Provide the (x, y) coordinate of the cell's center where the given text is located.  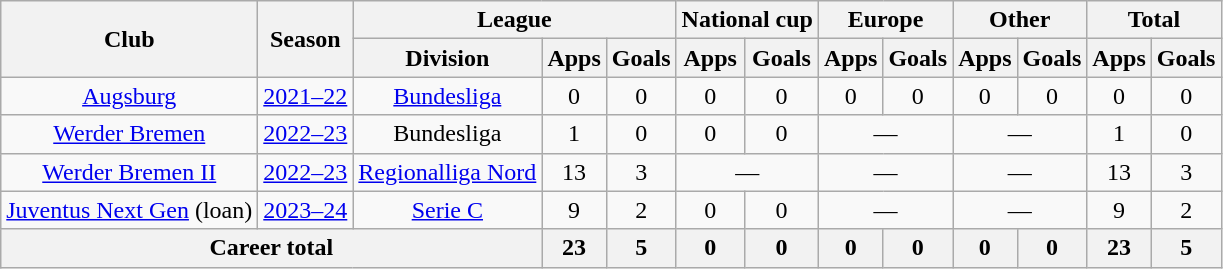
Juventus Next Gen (loan) (130, 210)
Werder Bremen II (130, 172)
2021–22 (306, 96)
Augsburg (130, 96)
Serie C (448, 210)
Career total (272, 248)
2023–24 (306, 210)
League (514, 20)
Regionalliga Nord (448, 172)
Division (448, 58)
Total (1154, 20)
Europe (885, 20)
Season (306, 39)
Werder Bremen (130, 134)
Other (1020, 20)
National cup (747, 20)
Club (130, 39)
